Output the [X, Y] coordinate of the center of the cell containing the given text.  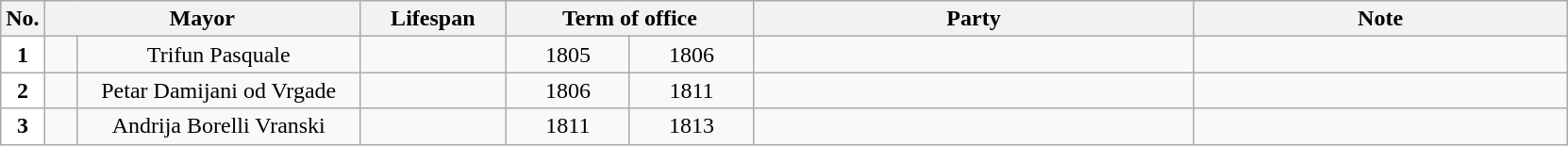
Andrija Borelli Vranski [219, 126]
3 [23, 126]
Trifun Pasquale [219, 55]
2 [23, 90]
Party [974, 19]
No. [23, 19]
Term of office [629, 19]
1805 [568, 55]
1813 [691, 126]
1 [23, 55]
Petar Damijani od Vrgade [219, 90]
Lifespan [432, 19]
Mayor [202, 19]
Note [1381, 19]
